Determine the (x, y) coordinate at the center of the cell enclosing the given text.  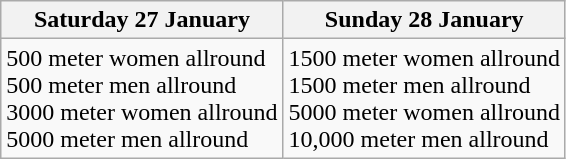
1500 meter women allround 1500 meter men allround 5000 meter women allround 10,000 meter men allround (424, 98)
500 meter women allround 500 meter men allround 3000 meter women allround 5000 meter men allround (142, 98)
Saturday 27 January (142, 20)
Sunday 28 January (424, 20)
